For the text-containing cell, return its midpoint in (X, Y) coordinate format. 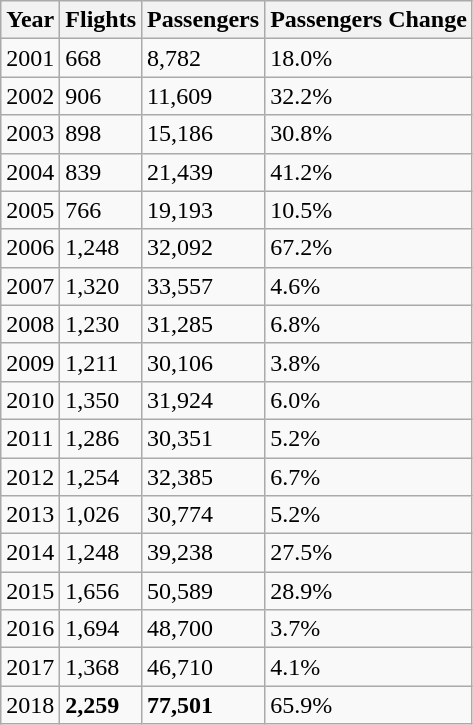
41.2% (369, 172)
30.8% (369, 134)
65.9% (369, 705)
30,774 (204, 515)
2004 (30, 172)
1,026 (101, 515)
1,350 (101, 400)
2009 (30, 362)
2006 (30, 248)
Passengers (204, 20)
1,286 (101, 438)
2003 (30, 134)
839 (101, 172)
6.8% (369, 324)
2008 (30, 324)
1,368 (101, 667)
67.2% (369, 248)
11,609 (204, 96)
18.0% (369, 58)
668 (101, 58)
2016 (30, 629)
30,351 (204, 438)
2011 (30, 438)
2,259 (101, 705)
27.5% (369, 553)
1,230 (101, 324)
1,320 (101, 286)
2017 (30, 667)
15,186 (204, 134)
28.9% (369, 591)
1,656 (101, 591)
2002 (30, 96)
46,710 (204, 667)
6.7% (369, 477)
31,285 (204, 324)
50,589 (204, 591)
2012 (30, 477)
1,694 (101, 629)
766 (101, 210)
3.8% (369, 362)
32,385 (204, 477)
2015 (30, 591)
2010 (30, 400)
2013 (30, 515)
31,924 (204, 400)
Year (30, 20)
19,193 (204, 210)
48,700 (204, 629)
32,092 (204, 248)
1,211 (101, 362)
30,106 (204, 362)
2018 (30, 705)
4.6% (369, 286)
77,501 (204, 705)
33,557 (204, 286)
6.0% (369, 400)
2001 (30, 58)
Passengers Change (369, 20)
2005 (30, 210)
898 (101, 134)
2014 (30, 553)
4.1% (369, 667)
1,254 (101, 477)
Flights (101, 20)
21,439 (204, 172)
8,782 (204, 58)
39,238 (204, 553)
3.7% (369, 629)
2007 (30, 286)
906 (101, 96)
32.2% (369, 96)
10.5% (369, 210)
